Extract the (X, Y) coordinate from the center of the cell holding the provided text.  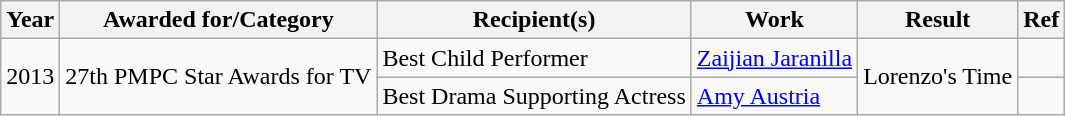
Ref (1042, 20)
2013 (30, 77)
Best Child Performer (534, 58)
Awarded for/Category (218, 20)
Year (30, 20)
27th PMPC Star Awards for TV (218, 77)
Amy Austria (774, 96)
Recipient(s) (534, 20)
Zaijian Jaranilla (774, 58)
Result (938, 20)
Lorenzo's Time (938, 77)
Work (774, 20)
Best Drama Supporting Actress (534, 96)
